Locate the cell with the specified text and output its (X, Y) center coordinate. 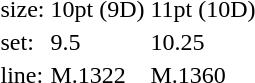
9.5 (98, 42)
